Return (X, Y) of the center of cell containing provided text 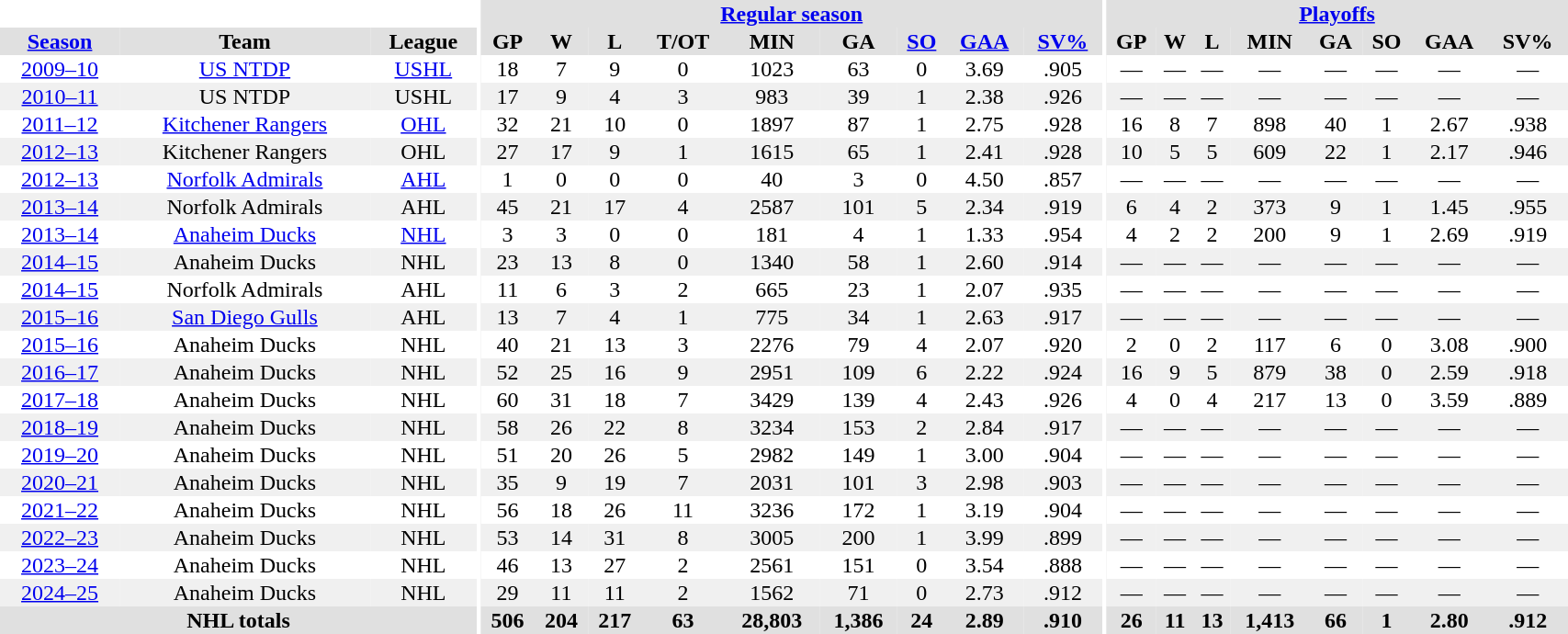
3.19 (985, 510)
29 (507, 593)
1,386 (858, 620)
.900 (1529, 345)
2.38 (985, 96)
3.00 (985, 455)
.905 (1063, 69)
2276 (772, 345)
3.54 (985, 565)
506 (507, 620)
1897 (772, 124)
2.89 (985, 620)
3236 (772, 510)
609 (1269, 152)
45 (507, 207)
1340 (772, 262)
2.98 (985, 482)
2.60 (985, 262)
52 (507, 372)
.935 (1063, 289)
51 (507, 455)
2024–25 (60, 593)
38 (1336, 372)
2016–17 (60, 372)
39 (858, 96)
204 (561, 620)
32 (507, 124)
2561 (772, 565)
2.73 (985, 593)
71 (858, 593)
19 (615, 482)
34 (858, 317)
2.63 (985, 317)
2018–19 (60, 427)
3.99 (985, 538)
56 (507, 510)
2023–24 (60, 565)
898 (1269, 124)
79 (858, 345)
2.84 (985, 427)
1562 (772, 593)
.857 (1063, 179)
.955 (1529, 207)
153 (858, 427)
1.33 (985, 234)
2587 (772, 207)
149 (858, 455)
Regular season (792, 14)
117 (1269, 345)
53 (507, 538)
109 (858, 372)
.918 (1529, 372)
T/OT (682, 41)
.888 (1063, 565)
.938 (1529, 124)
35 (507, 482)
League (423, 41)
2951 (772, 372)
3234 (772, 427)
1615 (772, 152)
Team (244, 41)
1.45 (1450, 207)
2.22 (985, 372)
879 (1269, 372)
2.67 (1450, 124)
14 (561, 538)
66 (1336, 620)
87 (858, 124)
.954 (1063, 234)
172 (858, 510)
2.41 (985, 152)
24 (921, 620)
60 (507, 400)
.914 (1063, 262)
2.75 (985, 124)
.899 (1063, 538)
NHL totals (239, 620)
2.43 (985, 400)
151 (858, 565)
3.08 (1450, 345)
2.69 (1450, 234)
139 (858, 400)
2022–23 (60, 538)
28,803 (772, 620)
1023 (772, 69)
.889 (1529, 400)
2010–11 (60, 96)
3.69 (985, 69)
.920 (1063, 345)
2011–12 (60, 124)
46 (507, 565)
Season (60, 41)
.910 (1063, 620)
665 (772, 289)
2021–22 (60, 510)
20 (561, 455)
3429 (772, 400)
775 (772, 317)
3.59 (1450, 400)
2019–20 (60, 455)
2.59 (1450, 372)
2.34 (985, 207)
2031 (772, 482)
3005 (772, 538)
.924 (1063, 372)
181 (772, 234)
1,413 (1269, 620)
.946 (1529, 152)
4.50 (985, 179)
2.80 (1450, 620)
25 (561, 372)
.903 (1063, 482)
373 (1269, 207)
2982 (772, 455)
2009–10 (60, 69)
2.17 (1450, 152)
65 (858, 152)
Playoffs (1337, 14)
2020–21 (60, 482)
2017–18 (60, 400)
983 (772, 96)
San Diego Gulls (244, 317)
